Search for the cell housing the specified text and yield its (X, Y) center coordinate. 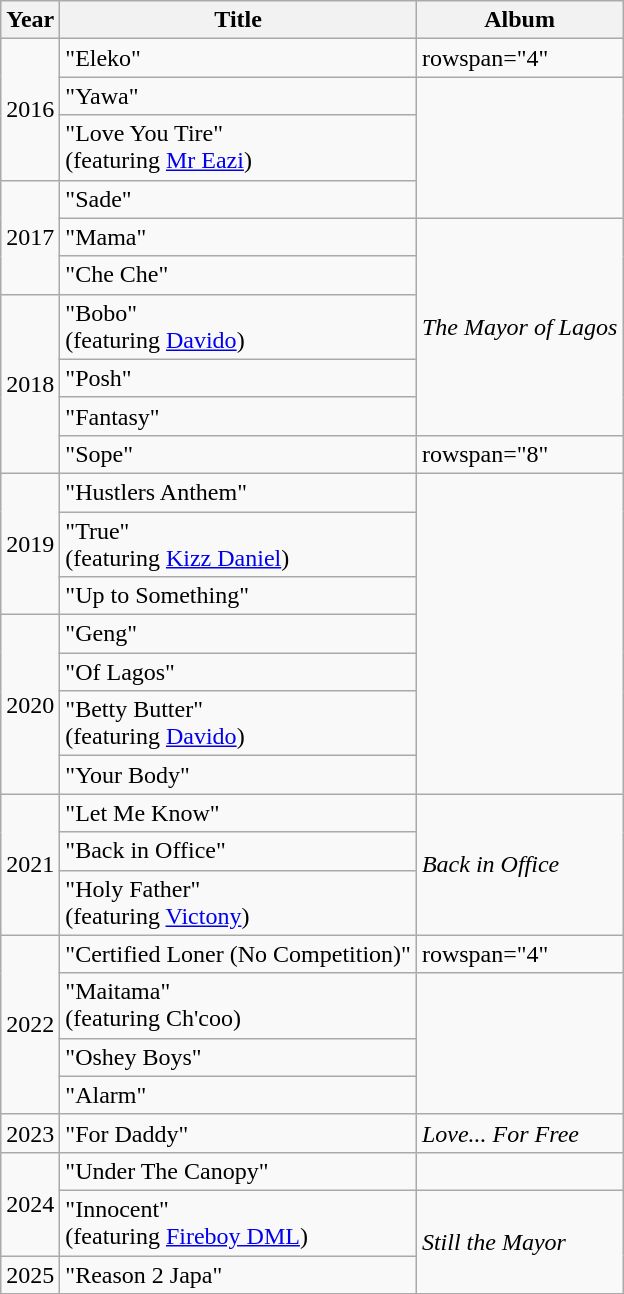
"Hustlers Anthem" (238, 492)
"Yawa" (238, 96)
2020 (30, 704)
"Holy Father"(featuring Victony) (238, 902)
"Reason 2 Japa" (238, 1275)
"Posh" (238, 378)
Back in Office (519, 864)
"Let Me Know" (238, 813)
"Maitama"(featuring Ch'coo) (238, 1006)
"Che Che" (238, 275)
Love... For Free (519, 1133)
"Innocent"(featuring Fireboy DML) (238, 1222)
2025 (30, 1275)
"Back in Office" (238, 851)
"Under The Canopy" (238, 1171)
The Mayor of Lagos (519, 326)
"True"(featuring Kizz Daniel) (238, 544)
Year (30, 20)
"Sade" (238, 199)
"Fantasy" (238, 416)
"Up to Something" (238, 596)
Album (519, 20)
"Your Body" (238, 775)
2016 (30, 110)
2023 (30, 1133)
rowspan="8" (519, 454)
Title (238, 20)
"Betty Butter"(featuring Davido) (238, 724)
2021 (30, 864)
"Oshey Boys" (238, 1057)
"For Daddy" (238, 1133)
2019 (30, 544)
Still the Mayor (519, 1242)
2018 (30, 384)
"Eleko" (238, 58)
"Love You Tire"(featuring Mr Eazi) (238, 148)
"Certified Loner (No Competition)" (238, 954)
2024 (30, 1204)
"Alarm" (238, 1095)
"Sope" (238, 454)
2022 (30, 1024)
"Mama" (238, 237)
"Geng" (238, 634)
2017 (30, 237)
"Bobo"(featuring Davido) (238, 326)
"Of Lagos" (238, 672)
